Return the (X, Y) coordinate for the center point of the cell that contains the specified text.  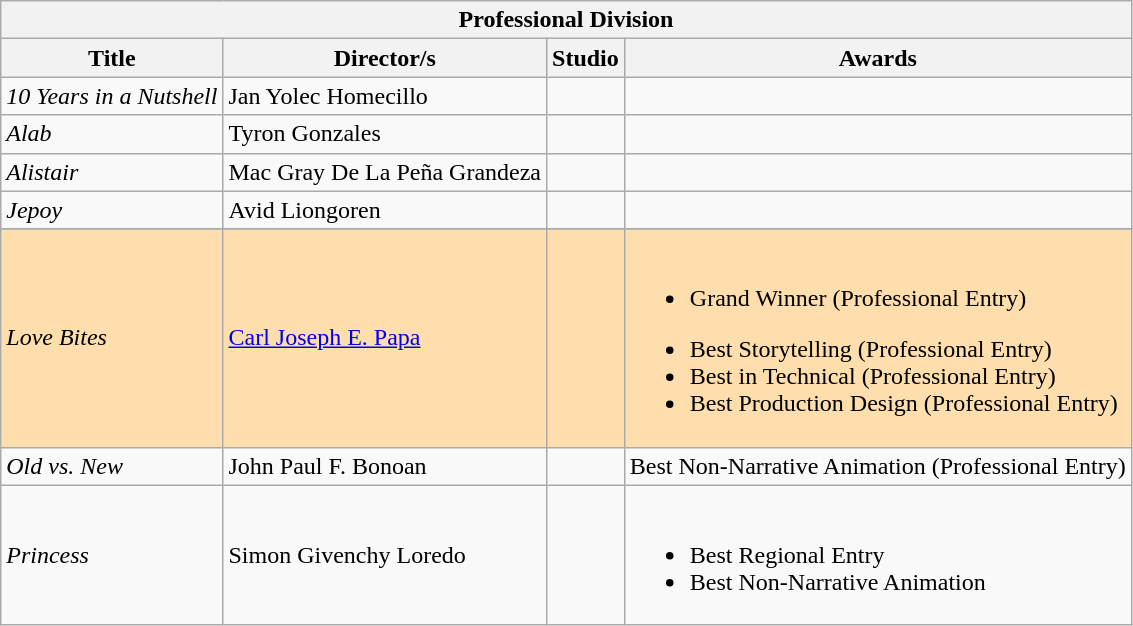
Alab (112, 134)
Best Non-Narrative Animation (Professional Entry) (878, 466)
Mac Gray De La Peña Grandeza (385, 172)
Jepoy (112, 210)
Love Bites (112, 338)
Director/s (385, 58)
Best Regional EntryBest Non-Narrative Animation (878, 555)
Carl Joseph E. Papa (385, 338)
10 Years in a Nutshell (112, 96)
Alistair (112, 172)
Princess (112, 555)
Professional Division (566, 20)
Title (112, 58)
John Paul F. Bonoan (385, 466)
Simon Givenchy Loredo (385, 555)
Tyron Gonzales (385, 134)
Old vs. New (112, 466)
Studio (586, 58)
Awards (878, 58)
Avid Liongoren (385, 210)
Jan Yolec Homecillo (385, 96)
